From the cell containing the given text, extract its center point as [x, y] coordinate. 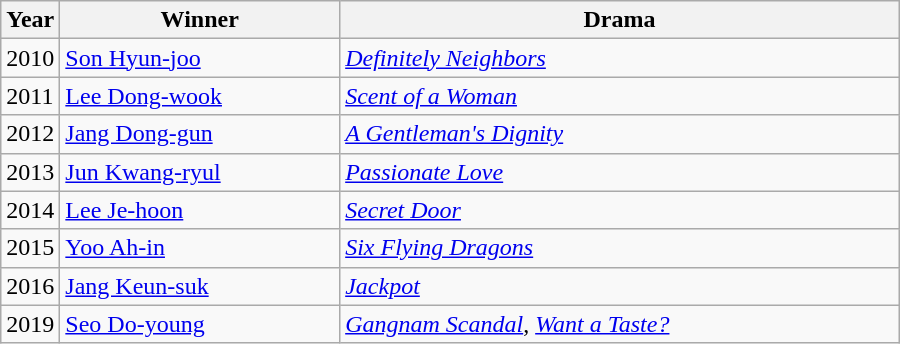
2010 [30, 58]
2011 [30, 96]
Drama [620, 20]
Secret Door [620, 210]
Passionate Love [620, 172]
A Gentleman's Dignity [620, 134]
Jang Dong-gun [200, 134]
Scent of a Woman [620, 96]
2014 [30, 210]
Jang Keun-suk [200, 286]
Definitely Neighbors [620, 58]
Son Hyun-joo [200, 58]
Lee Dong-wook [200, 96]
Lee Je-hoon [200, 210]
2013 [30, 172]
Gangnam Scandal, Want a Taste? [620, 324]
Jun Kwang-ryul [200, 172]
Year [30, 20]
2019 [30, 324]
2012 [30, 134]
2015 [30, 248]
Seo Do-young [200, 324]
Yoo Ah-in [200, 248]
Winner [200, 20]
Six Flying Dragons [620, 248]
Jackpot [620, 286]
2016 [30, 286]
